Extract the (X, Y) coordinate from the center of the cell holding the provided text.  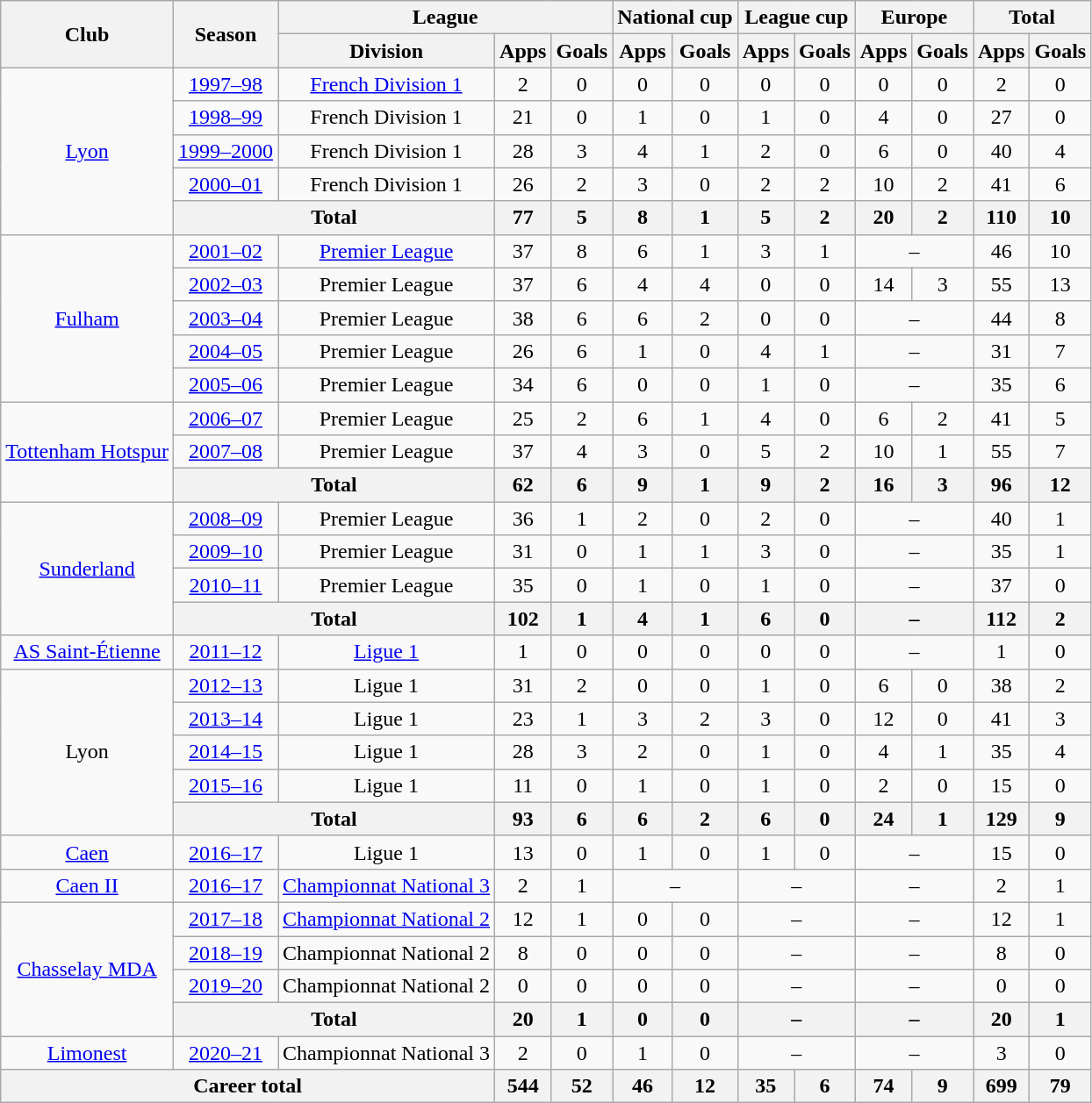
2006–07 (225, 419)
Sunderland (88, 569)
2003–04 (225, 318)
21 (523, 118)
2008–09 (225, 519)
34 (523, 384)
79 (1060, 1086)
Limonest (88, 1053)
52 (582, 1086)
25 (523, 419)
77 (523, 218)
2002–03 (225, 284)
96 (1001, 485)
2017–18 (225, 919)
2009–10 (225, 552)
14 (883, 284)
Season (225, 34)
2001–02 (225, 251)
1998–99 (225, 118)
AS Saint-Étienne (88, 652)
11 (523, 785)
74 (883, 1086)
62 (523, 485)
Club (88, 34)
110 (1001, 218)
League cup (796, 18)
544 (523, 1086)
2014–15 (225, 752)
24 (883, 819)
129 (1001, 819)
Division (386, 51)
2011–12 (225, 652)
2020–21 (225, 1053)
36 (523, 519)
Tottenham Hotspur (88, 452)
44 (1001, 318)
Career total (248, 1086)
1999–2000 (225, 151)
112 (1001, 619)
2000–01 (225, 184)
Caen II (88, 885)
2004–05 (225, 351)
2013–14 (225, 719)
2019–20 (225, 986)
2012–13 (225, 685)
23 (523, 719)
699 (1001, 1086)
27 (1001, 118)
2007–08 (225, 452)
2015–16 (225, 785)
Europe (914, 18)
National cup (675, 18)
1997–98 (225, 84)
Chasselay MDA (88, 969)
93 (523, 819)
2010–11 (225, 585)
Caen (88, 852)
Fulham (88, 318)
2005–06 (225, 384)
League (444, 18)
16 (883, 485)
2018–19 (225, 952)
102 (523, 619)
